Return [x, y] of the center of cell containing provided text 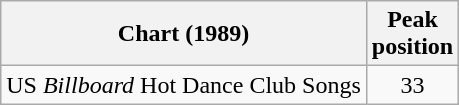
33 [412, 85]
US Billboard Hot Dance Club Songs [184, 85]
Peakposition [412, 34]
Chart (1989) [184, 34]
